Locate the cell with the specified text and output its (X, Y) center coordinate. 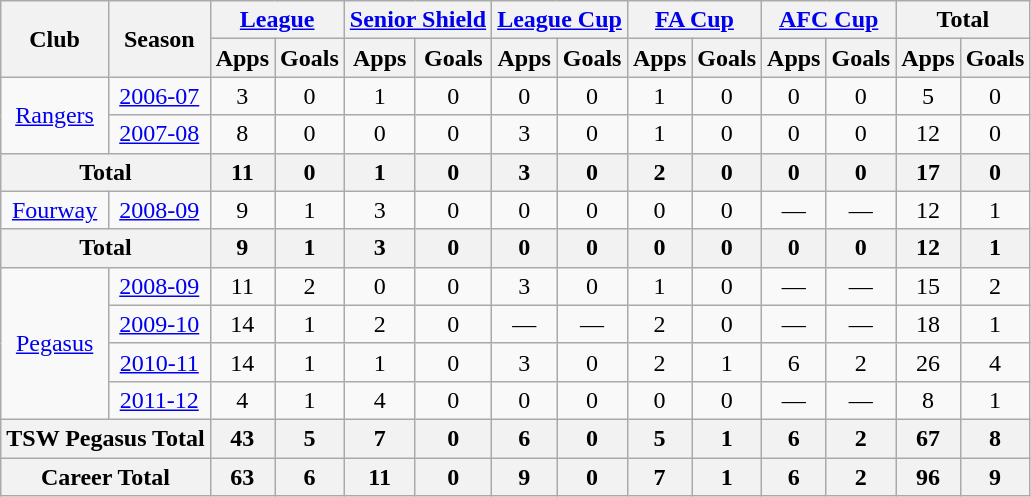
Senior Shield (418, 20)
2010-11 (159, 362)
67 (928, 438)
43 (242, 438)
Pegasus (55, 343)
Career Total (106, 477)
2009-10 (159, 324)
League Cup (560, 20)
15 (928, 286)
2011-12 (159, 400)
96 (928, 477)
26 (928, 362)
Season (159, 39)
Fourway (55, 210)
AFC Cup (829, 20)
2006-07 (159, 96)
18 (928, 324)
FA Cup (694, 20)
17 (928, 172)
League (277, 20)
63 (242, 477)
TSW Pegasus Total (106, 438)
Rangers (55, 115)
2007-08 (159, 134)
Club (55, 39)
